Locate the cell with the specified text and output its [X, Y] center coordinate. 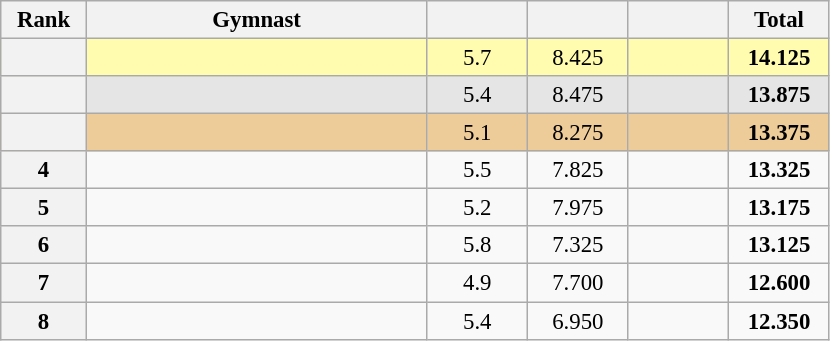
13.125 [780, 245]
7 [44, 283]
7.825 [578, 170]
12.600 [780, 283]
5.8 [478, 245]
7.325 [578, 245]
4 [44, 170]
13.325 [780, 170]
8.475 [578, 95]
14.125 [780, 58]
5.1 [478, 133]
6 [44, 245]
5.5 [478, 170]
8 [44, 321]
5 [44, 208]
5.7 [478, 58]
Gymnast [256, 20]
13.375 [780, 133]
6.950 [578, 321]
13.175 [780, 208]
Total [780, 20]
12.350 [780, 321]
7.975 [578, 208]
5.2 [478, 208]
13.875 [780, 95]
7.700 [578, 283]
4.9 [478, 283]
8.275 [578, 133]
Rank [44, 20]
8.425 [578, 58]
